Return the (x, y) coordinate for the center point of the cell that contains the specified text.  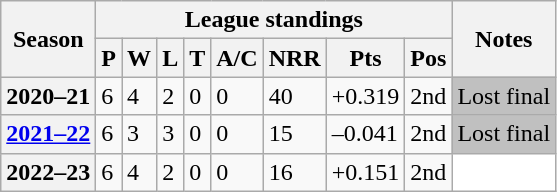
Notes (504, 39)
T (198, 58)
Pts (366, 58)
2020–21 (48, 96)
16 (294, 172)
L (170, 58)
League standings (274, 20)
–0.041 (366, 134)
40 (294, 96)
Pos (428, 58)
15 (294, 134)
+0.151 (366, 172)
2022–23 (48, 172)
NRR (294, 58)
W (140, 58)
P (109, 58)
A/C (237, 58)
+0.319 (366, 96)
Season (48, 39)
2021–22 (48, 134)
